From the cell containing the given text, extract its center point as (X, Y) coordinate. 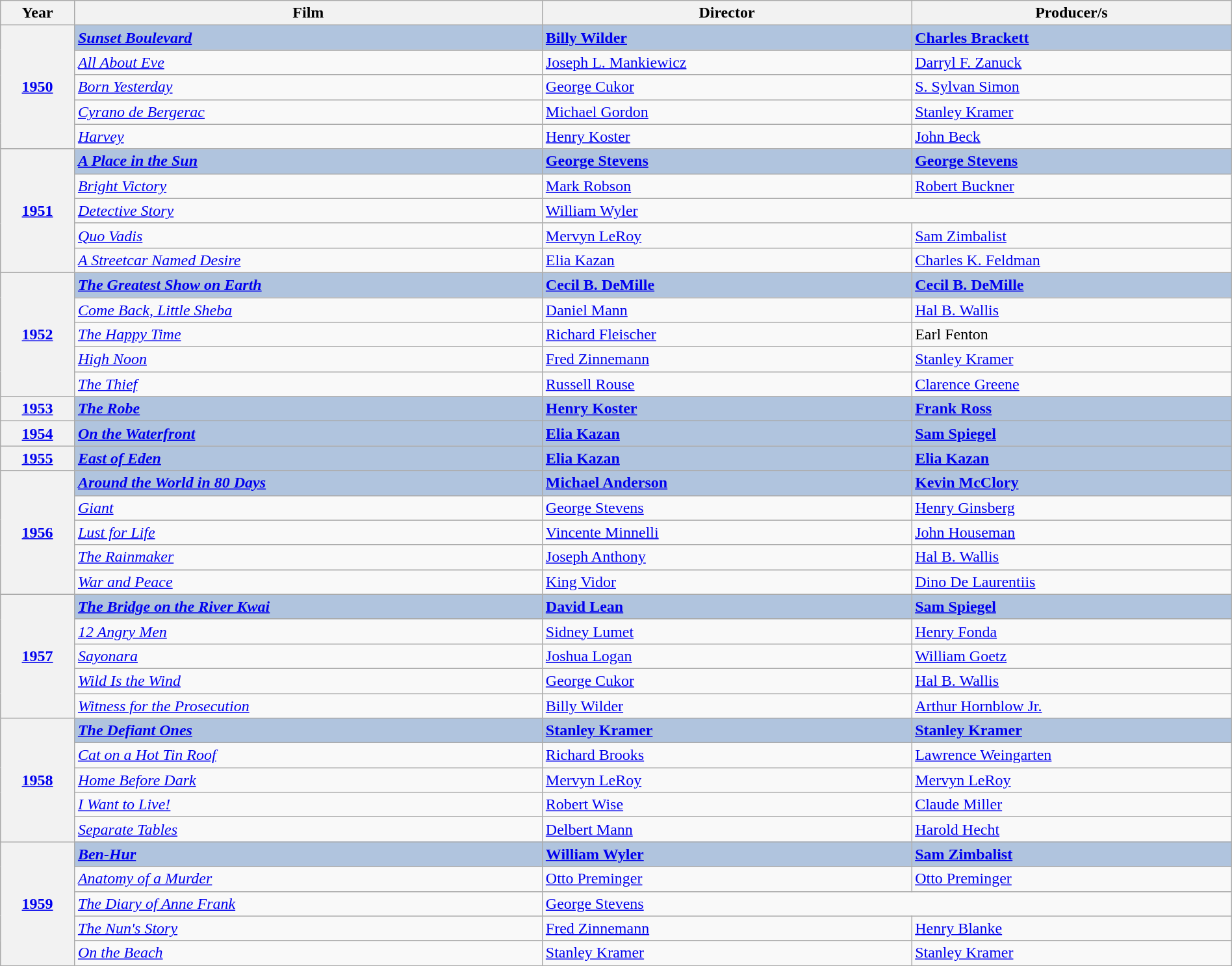
Michael Anderson (726, 483)
Director (726, 13)
Joseph L. Mankiewicz (726, 62)
The Greatest Show on Earth (308, 285)
Around the World in 80 Days (308, 483)
Anatomy of a Murder (308, 879)
Separate Tables (308, 829)
12 Angry Men (308, 631)
Earl Fenton (1072, 335)
Quo Vadis (308, 235)
Robert Buckner (1072, 186)
Delbert Mann (726, 829)
David Lean (726, 607)
Darryl F. Zanuck (1072, 62)
Detective Story (308, 211)
1952 (38, 334)
The Happy Time (308, 335)
Daniel Mann (726, 310)
Ben-Hur (308, 854)
Vincente Minnelli (726, 532)
East of Eden (308, 458)
1956 (38, 532)
Wild Is the Wind (308, 681)
Witness for the Prosecution (308, 705)
1957 (38, 656)
On the Beach (308, 953)
Year (38, 13)
Film (308, 13)
Born Yesterday (308, 87)
Bright Victory (308, 186)
The Robe (308, 409)
I Want to Live! (308, 805)
1954 (38, 434)
Harvey (308, 137)
War and Peace (308, 582)
Claude Miller (1072, 805)
Clarence Greene (1072, 384)
Sunset Boulevard (308, 38)
A Streetcar Named Desire (308, 260)
Russell Rouse (726, 384)
Henry Blanke (1072, 928)
Home Before Dark (308, 780)
1959 (38, 904)
Kevin McClory (1072, 483)
Mark Robson (726, 186)
1951 (38, 211)
1953 (38, 409)
Henry Fonda (1072, 631)
The Nun's Story (308, 928)
The Defiant Ones (308, 731)
1950 (38, 87)
A Place in the Sun (308, 161)
John Houseman (1072, 532)
Robert Wise (726, 805)
Cyrano de Bergerac (308, 112)
Producer/s (1072, 13)
Richard Fleischer (726, 335)
The Bridge on the River Kwai (308, 607)
S. Sylvan Simon (1072, 87)
Joshua Logan (726, 656)
Charles K. Feldman (1072, 260)
Cat on a Hot Tin Roof (308, 755)
Giant (308, 508)
William Goetz (1072, 656)
The Thief (308, 384)
Joseph Anthony (726, 557)
Richard Brooks (726, 755)
Come Back, Little Sheba (308, 310)
Arthur Hornblow Jr. (1072, 705)
1955 (38, 458)
Charles Brackett (1072, 38)
King Vidor (726, 582)
Dino De Laurentiis (1072, 582)
Sayonara (308, 656)
Lawrence Weingarten (1072, 755)
The Rainmaker (308, 557)
1958 (38, 780)
On the Waterfront (308, 434)
High Noon (308, 359)
Harold Hecht (1072, 829)
Michael Gordon (726, 112)
Henry Ginsberg (1072, 508)
All About Eve (308, 62)
Frank Ross (1072, 409)
The Diary of Anne Frank (308, 904)
John Beck (1072, 137)
Lust for Life (308, 532)
Sidney Lumet (726, 631)
